Determine the (x, y) coordinate at the center of the cell enclosing the given text.  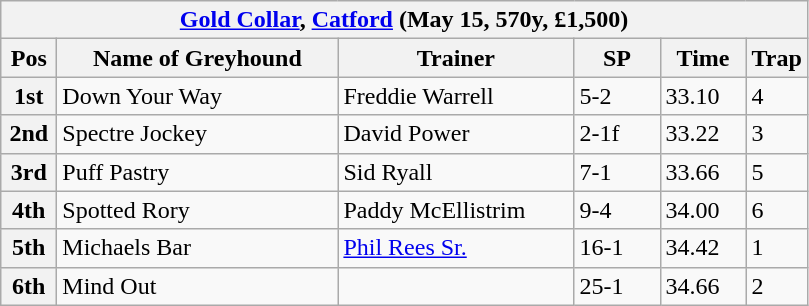
33.66 (703, 172)
5 (776, 172)
34.00 (703, 210)
5-2 (617, 96)
34.66 (703, 286)
Pos (29, 58)
Down Your Way (198, 96)
Time (703, 58)
2 (776, 286)
2-1f (617, 134)
1st (29, 96)
6 (776, 210)
Michaels Bar (198, 248)
Name of Greyhound (198, 58)
Gold Collar, Catford (May 15, 570y, £1,500) (404, 20)
Phil Rees Sr. (456, 248)
Mind Out (198, 286)
16-1 (617, 248)
Puff Pastry (198, 172)
7-1 (617, 172)
Spectre Jockey (198, 134)
Freddie Warrell (456, 96)
4th (29, 210)
Sid Ryall (456, 172)
Trainer (456, 58)
Spotted Rory (198, 210)
3 (776, 134)
5th (29, 248)
2nd (29, 134)
3rd (29, 172)
6th (29, 286)
33.22 (703, 134)
25-1 (617, 286)
1 (776, 248)
SP (617, 58)
Trap (776, 58)
Paddy McEllistrim (456, 210)
4 (776, 96)
34.42 (703, 248)
9-4 (617, 210)
David Power (456, 134)
33.10 (703, 96)
